Detect which cell encompasses the target text, then output its (x, y) center coordinate. 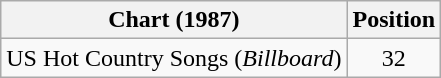
US Hot Country Songs (Billboard) (174, 58)
Position (394, 20)
32 (394, 58)
Chart (1987) (174, 20)
